Scan for the cell matching the given text and deliver its [x, y] coordinate at center. 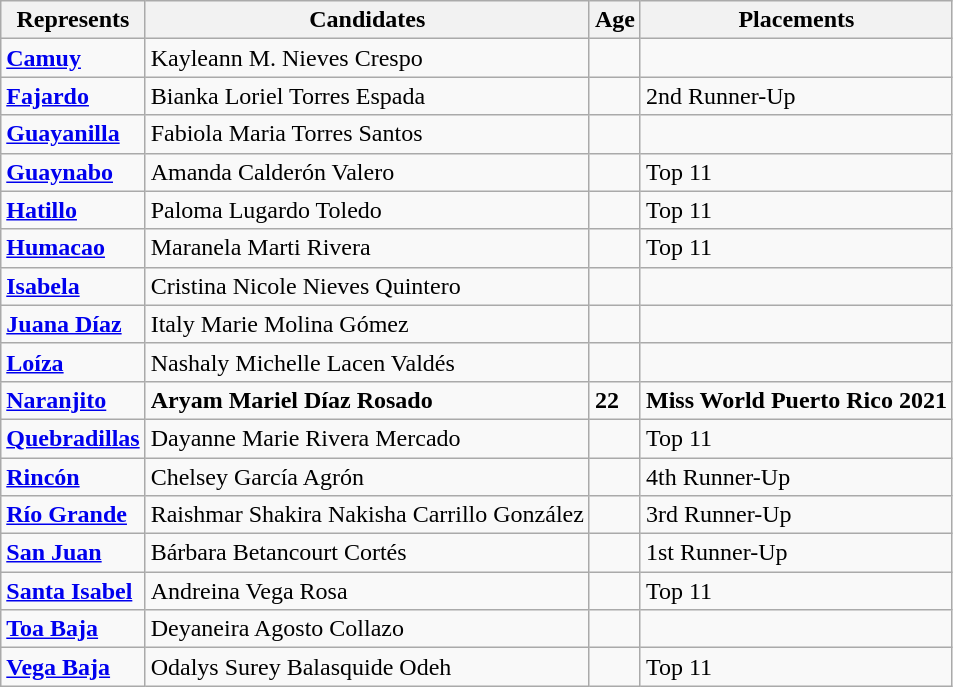
Dayanne Marie Rivera Mercado [367, 438]
Aryam Mariel Díaz Rosado [367, 400]
2nd Runner-Up [796, 96]
Cristina Nicole Nieves Quintero [367, 286]
Loíza [73, 362]
Kayleann M. Nieves Crespo [367, 58]
Bianka Loriel Torres Espada [367, 96]
Fajardo [73, 96]
Rincón [73, 477]
Camuy [73, 58]
Age [614, 20]
Bárbara Betancourt Cortés [367, 553]
Italy Marie Molina Gómez [367, 324]
Odalys Surey Balasquide Odeh [367, 667]
22 [614, 400]
Hatillo [73, 210]
Raishmar Shakira Nakisha Carrillo González [367, 515]
Guayanilla [73, 134]
Naranjito [73, 400]
Vega Baja [73, 667]
Chelsey García Agrón [367, 477]
Isabela [73, 286]
Deyaneira Agosto Collazo [367, 629]
Paloma Lugardo Toledo [367, 210]
Nashaly Michelle Lacen Valdés [367, 362]
Andreina Vega Rosa [367, 591]
Fabiola Maria Torres Santos [367, 134]
Represents [73, 20]
Miss World Puerto Rico 2021 [796, 400]
Humacao [73, 248]
Guaynabo [73, 172]
Toa Baja [73, 629]
San Juan [73, 553]
Amanda Calderón Valero [367, 172]
Quebradillas [73, 438]
4th Runner-Up [796, 477]
Santa Isabel [73, 591]
Placements [796, 20]
Río Grande [73, 515]
Candidates [367, 20]
1st Runner-Up [796, 553]
Juana Díaz [73, 324]
Maranela Marti Rivera [367, 248]
3rd Runner-Up [796, 515]
